Scan for the cell matching the given text and deliver its [X, Y] coordinate at center. 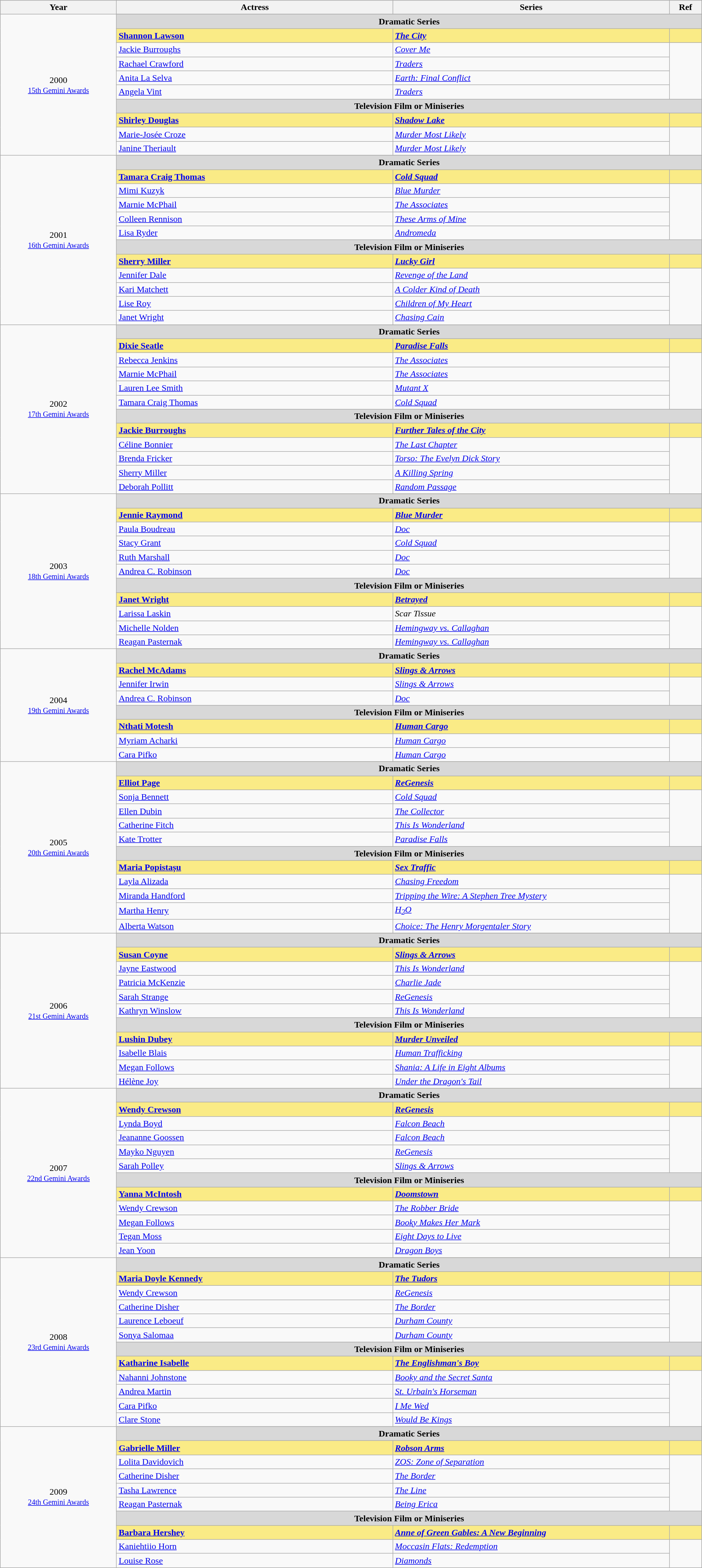
Maria Doyle Kennedy [255, 1279]
Torso: The Evelyn Dick Story [531, 459]
Diamonds [531, 1561]
Series [531, 7]
Miranda Handford [255, 896]
Mutant X [531, 388]
Shannon Lawson [255, 36]
Eight Days to Live [531, 1236]
Doomstown [531, 1194]
Susan Coyne [255, 954]
Shirley Douglas [255, 120]
Ruth Marshall [255, 557]
Scar Tissue [531, 613]
Would Be Kings [531, 1419]
Sarah Polley [255, 1166]
Murder Unveiled [531, 1039]
I Me Wed [531, 1405]
2004 19th Gemini Awards [58, 705]
The City [531, 36]
Catherine Fitch [255, 825]
The Line [531, 1490]
Laurence Leboeuf [255, 1321]
Jennie Raymond [255, 515]
Being Erica [531, 1504]
A Colder Kind of Death [531, 289]
Anita La Selva [255, 78]
Jennifer Irwin [255, 684]
Jean Yoon [255, 1251]
Patricia McKenzie [255, 982]
2003 18th Gemini Awards [58, 571]
Layla Alizada [255, 882]
Lucky Girl [531, 261]
The Collector [531, 811]
2002 17th Gemini Awards [58, 409]
Mimi Kuzyk [255, 191]
Sonja Bennett [255, 797]
Booky Makes Her Mark [531, 1222]
Janine Theriault [255, 148]
2000 15th Gemini Awards [58, 85]
Jeananne Goossen [255, 1138]
Shania: A Life in Eight Albums [531, 1067]
Katharine Isabelle [255, 1363]
Céline Bonnier [255, 445]
Martha Henry [255, 911]
Moccasin Flats: Redemption [531, 1547]
Marie-Josée Croze [255, 134]
Year [58, 7]
2006 21st Gemini Awards [58, 1011]
2008 23rd Gemini Awards [58, 1342]
Colleen Rennison [255, 219]
Lushin Dubey [255, 1039]
Sex Traffic [531, 868]
Kate Trotter [255, 839]
Chasing Cain [531, 317]
2009 24th Gemini Awards [58, 1497]
Children of My Heart [531, 303]
Chasing Freedom [531, 882]
Maria Popistașu [255, 868]
Kathryn Winslow [255, 1011]
2001 16th Gemini Awards [58, 240]
Michelle Nolden [255, 628]
Anne of Green Gables: A New Beginning [531, 1532]
Kaniehtiio Horn [255, 1547]
A Killing Spring [531, 473]
Betrayed [531, 599]
Nahanni Johnstone [255, 1377]
Deborah Pollitt [255, 487]
Clare Stone [255, 1419]
Jennifer Dale [255, 275]
Charlie Jade [531, 982]
ZOS: Zone of Separation [531, 1462]
Rachel McAdams [255, 670]
Paula Boudreau [255, 529]
Andrea Martin [255, 1391]
St. Urbain's Horseman [531, 1391]
Tripping the Wire: A Stephen Tree Mystery [531, 896]
The Englishman's Boy [531, 1363]
Kari Matchett [255, 289]
Tasha Lawrence [255, 1490]
The Tudors [531, 1279]
Lolita Davidovich [255, 1462]
Rebecca Jenkins [255, 360]
Sarah Strange [255, 996]
Earth: Final Conflict [531, 78]
Booky and the Secret Santa [531, 1377]
Louise Rose [255, 1561]
The Last Chapter [531, 445]
Lise Roy [255, 303]
Actress [255, 7]
Stacy Grant [255, 543]
Lauren Lee Smith [255, 388]
Lisa Ryder [255, 233]
Larissa Laskin [255, 613]
Shadow Lake [531, 120]
Revenge of the Land [531, 275]
Human Trafficking [531, 1053]
Nthati Motesh [255, 726]
Andromeda [531, 233]
Myriam Acharki [255, 740]
Ref [686, 7]
Elliot Page [255, 783]
Hélène Joy [255, 1081]
Robson Arms [531, 1448]
Gabrielle Miller [255, 1448]
Ellen Dubin [255, 811]
Barbara Hershey [255, 1532]
2007 22nd Gemini Awards [58, 1173]
Cover Me [531, 50]
Dixie Seatle [255, 346]
Random Passage [531, 487]
Choice: The Henry Morgentaler Story [531, 926]
Jayne Eastwood [255, 968]
Alberta Watson [255, 926]
Angela Vint [255, 92]
Further Tales of the City [531, 430]
2005 20th Gemini Awards [58, 848]
Mayko Nguyen [255, 1152]
Under the Dragon's Tail [531, 1081]
Isabelle Blais [255, 1053]
Brenda Fricker [255, 459]
H2O [531, 911]
Rachael Crawford [255, 64]
Tegan Moss [255, 1236]
The Robber Bride [531, 1208]
Lynda Boyd [255, 1123]
Dragon Boys [531, 1251]
These Arms of Mine [531, 219]
Sonya Salomaa [255, 1335]
Yanna McIntosh [255, 1194]
